Identify which cell holds the provided text, then report its (x, y) central coordinate. 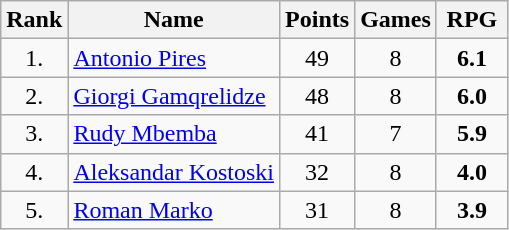
Games (396, 20)
5. (34, 210)
3. (34, 134)
31 (318, 210)
3.9 (472, 210)
6.1 (472, 58)
Name (174, 20)
4. (34, 172)
1. (34, 58)
Rudy Mbemba (174, 134)
5.9 (472, 134)
7 (396, 134)
Roman Marko (174, 210)
Aleksandar Kostoski (174, 172)
Antonio Pires (174, 58)
Rank (34, 20)
RPG (472, 20)
2. (34, 96)
41 (318, 134)
Points (318, 20)
32 (318, 172)
4.0 (472, 172)
Giorgi Gamqrelidze (174, 96)
48 (318, 96)
6.0 (472, 96)
49 (318, 58)
